Extract the [x, y] coordinate from the center of the cell holding the provided text.  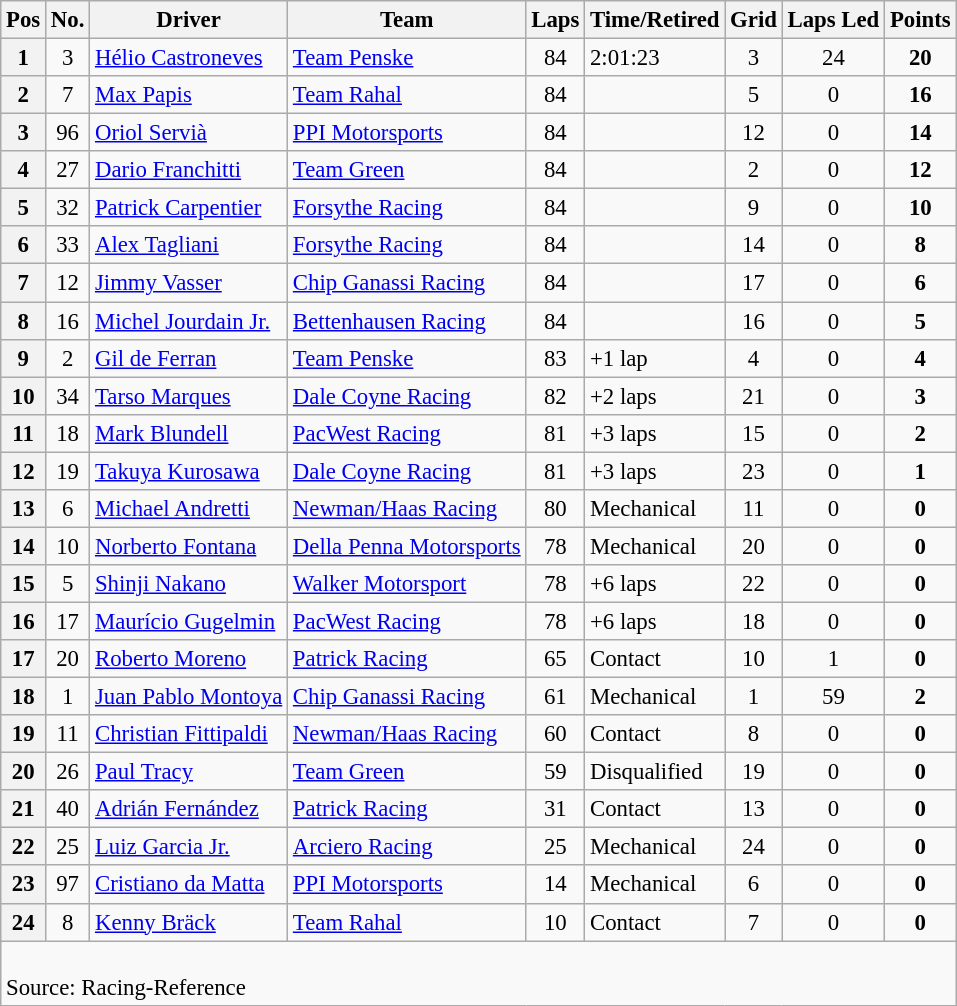
Patrick Carpentier [189, 208]
Tarso Marques [189, 396]
Christian Fittipaldi [189, 734]
40 [68, 809]
Roberto Moreno [189, 659]
97 [68, 885]
Dario Franchitti [189, 170]
Cristiano da Matta [189, 885]
33 [68, 245]
Shinji Nakano [189, 584]
83 [556, 358]
Kenny Bräck [189, 922]
+2 laps [655, 396]
27 [68, 170]
Pos [24, 20]
Jimmy Vasser [189, 283]
Juan Pablo Montoya [189, 697]
Disqualified [655, 772]
60 [556, 734]
Source: Racing-Reference [478, 974]
Arciero Racing [407, 847]
+1 lap [655, 358]
31 [556, 809]
Laps Led [833, 20]
61 [556, 697]
Gil de Ferran [189, 358]
Walker Motorsport [407, 584]
Driver [189, 20]
65 [556, 659]
Michael Andretti [189, 509]
82 [556, 396]
No. [68, 20]
Della Penna Motorsports [407, 546]
Team [407, 20]
Laps [556, 20]
Norberto Fontana [189, 546]
Mark Blundell [189, 433]
Luiz Garcia Jr. [189, 847]
Paul Tracy [189, 772]
Oriol Servià [189, 133]
26 [68, 772]
Maurício Gugelmin [189, 621]
32 [68, 208]
Takuya Kurosawa [189, 471]
Hélio Castroneves [189, 58]
2:01:23 [655, 58]
34 [68, 396]
Michel Jourdain Jr. [189, 321]
Time/Retired [655, 20]
Grid [754, 20]
Adrián Fernández [189, 809]
Alex Tagliani [189, 245]
96 [68, 133]
Bettenhausen Racing [407, 321]
Points [920, 20]
80 [556, 509]
Max Papis [189, 95]
